Output the (x, y) coordinate of the center of the cell containing the given text.  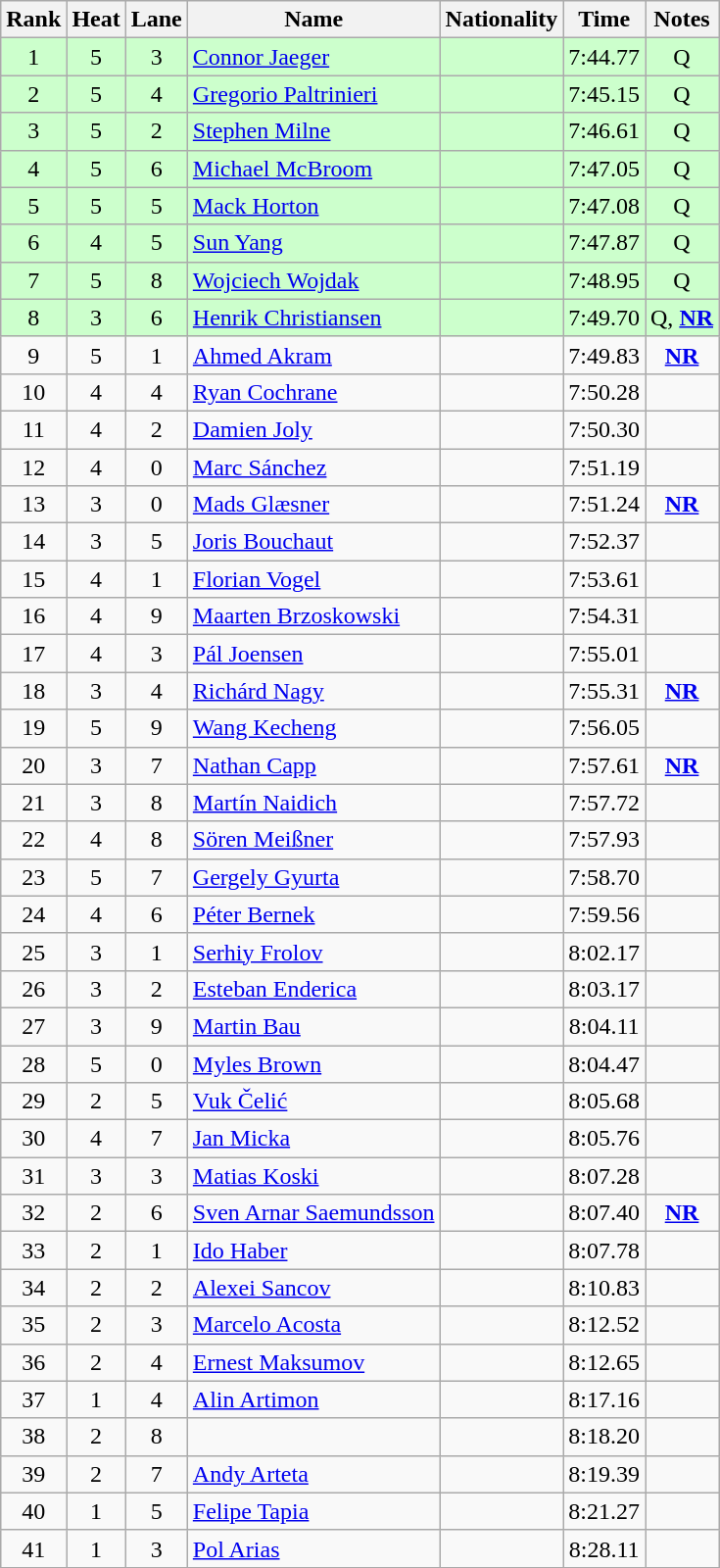
28 (33, 1063)
Alexei Sancov (313, 1288)
Mack Horton (313, 206)
7:54.31 (604, 616)
Felipe Tapia (313, 1511)
Richárd Nagy (313, 691)
8:10.83 (604, 1288)
Michael McBroom (313, 169)
8:05.68 (604, 1102)
24 (33, 914)
7:47.87 (604, 243)
37 (33, 1399)
7:46.61 (604, 131)
Alin Artimon (313, 1399)
8:19.39 (604, 1474)
Vuk Čelić (313, 1102)
38 (33, 1437)
7:50.28 (604, 392)
34 (33, 1288)
Sven Arnar Saemundsson (313, 1213)
Gregorio Paltrinieri (313, 94)
Nathan Capp (313, 765)
21 (33, 803)
7:55.01 (604, 654)
7:57.61 (604, 765)
8:28.11 (604, 1548)
7:56.05 (604, 728)
8:02.17 (604, 952)
7:57.72 (604, 803)
16 (33, 616)
7:49.70 (604, 318)
Rank (33, 20)
8:03.17 (604, 989)
Pol Arias (313, 1548)
Martin Bau (313, 1026)
Esteban Enderica (313, 989)
25 (33, 952)
Damien Joly (313, 429)
22 (33, 840)
Ahmed Akram (313, 355)
Martín Naidich (313, 803)
Wojciech Wojdak (313, 280)
15 (33, 579)
8:07.28 (604, 1176)
31 (33, 1176)
Ernest Maksumov (313, 1362)
Sun Yang (313, 243)
17 (33, 654)
Florian Vogel (313, 579)
Matias Koski (313, 1176)
33 (33, 1250)
8:17.16 (604, 1399)
8:07.40 (604, 1213)
Andy Arteta (313, 1474)
Heat (96, 20)
10 (33, 392)
7:57.93 (604, 840)
8:21.27 (604, 1511)
Henrik Christiansen (313, 318)
Time (604, 20)
Connor Jaeger (313, 57)
14 (33, 542)
7:48.95 (604, 280)
7:51.24 (604, 505)
8:04.47 (604, 1063)
8:05.76 (604, 1139)
7:53.61 (604, 579)
23 (33, 877)
Maarten Brzoskowski (313, 616)
29 (33, 1102)
8:12.52 (604, 1325)
Pál Joensen (313, 654)
7:47.05 (604, 169)
26 (33, 989)
12 (33, 467)
13 (33, 505)
Lane (157, 20)
11 (33, 429)
Marcelo Acosta (313, 1325)
Wang Kecheng (313, 728)
30 (33, 1139)
7:47.08 (604, 206)
20 (33, 765)
7:44.77 (604, 57)
36 (33, 1362)
Q, NR (682, 318)
18 (33, 691)
7:45.15 (604, 94)
7:49.83 (604, 355)
Notes (682, 20)
Stephen Milne (313, 131)
40 (33, 1511)
Ryan Cochrane (313, 392)
Joris Bouchaut (313, 542)
8:12.65 (604, 1362)
Marc Sánchez (313, 467)
Sören Meißner (313, 840)
Péter Bernek (313, 914)
Serhiy Frolov (313, 952)
8:18.20 (604, 1437)
7:51.19 (604, 467)
Mads Glæsner (313, 505)
8:07.78 (604, 1250)
41 (33, 1548)
8:04.11 (604, 1026)
19 (33, 728)
Ido Haber (313, 1250)
35 (33, 1325)
Name (313, 20)
Myles Brown (313, 1063)
27 (33, 1026)
39 (33, 1474)
7:55.31 (604, 691)
Nationality (502, 20)
Gergely Gyurta (313, 877)
7:50.30 (604, 429)
Jan Micka (313, 1139)
7:59.56 (604, 914)
32 (33, 1213)
7:52.37 (604, 542)
7:58.70 (604, 877)
